Search for the cell housing the specified text and yield its (X, Y) center coordinate. 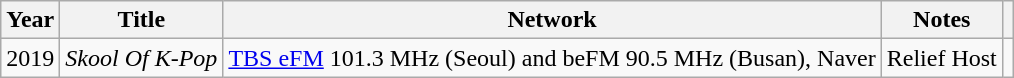
2019 (30, 58)
Title (142, 20)
TBS eFM 101.3 MHz (Seoul) and beFM 90.5 MHz (Busan), Naver (552, 58)
Skool Of K-Pop (142, 58)
Notes (942, 20)
Network (552, 20)
Relief Host (942, 58)
Year (30, 20)
